From the cell containing the given text, extract its center point as (x, y) coordinate. 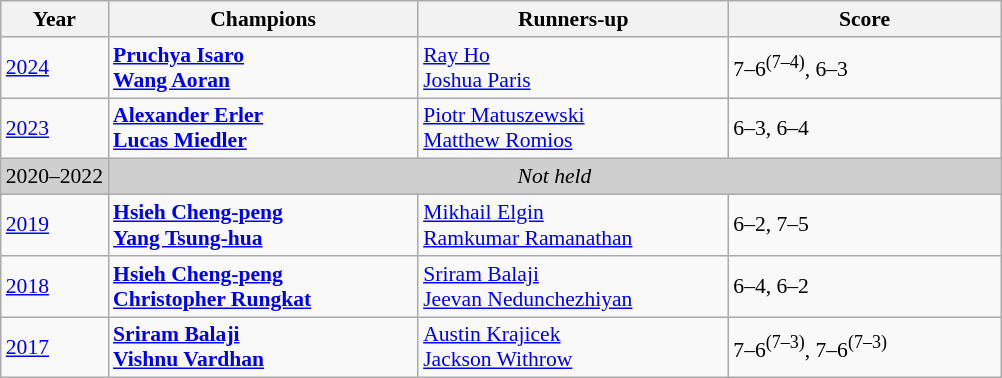
Austin Krajicek Jackson Withrow (573, 348)
Sriram Balaji Jeevan Nedunchezhiyan (573, 286)
Hsieh Cheng-peng Yang Tsung-hua (263, 226)
Mikhail Elgin Ramkumar Ramanathan (573, 226)
2020–2022 (54, 177)
7–6(7–4), 6–3 (864, 68)
2024 (54, 68)
Year (54, 19)
2017 (54, 348)
Champions (263, 19)
Alexander Erler Lucas Miedler (263, 128)
Ray Ho Joshua Paris (573, 68)
2018 (54, 286)
7–6(7–3), 7–6(7–3) (864, 348)
Sriram Balaji Vishnu Vardhan (263, 348)
Runners-up (573, 19)
Score (864, 19)
2019 (54, 226)
Piotr Matuszewski Matthew Romios (573, 128)
Pruchya Isaro Wang Aoran (263, 68)
Not held (554, 177)
6–3, 6–4 (864, 128)
2023 (54, 128)
6–4, 6–2 (864, 286)
Hsieh Cheng-peng Christopher Rungkat (263, 286)
6–2, 7–5 (864, 226)
